Locate the cell with the specified text and output its [X, Y] center coordinate. 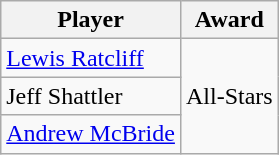
All-Stars [229, 96]
Award [229, 20]
Jeff Shattler [91, 96]
Player [91, 20]
Andrew McBride [91, 134]
Lewis Ratcliff [91, 58]
